Return [X, Y] of the center of cell containing provided text 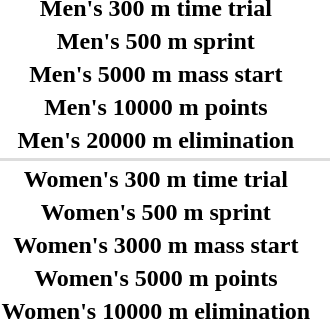
Men's 5000 m mass start [156, 74]
Women's 3000 m mass start [156, 245]
Men's 10000 m points [156, 107]
Women's 500 m sprint [156, 212]
Men's 20000 m elimination [156, 140]
Women's 300 m time trial [156, 179]
Men's 500 m sprint [156, 41]
Women's 5000 m points [156, 278]
